Output the [x, y] coordinate of the center of the cell containing the given text.  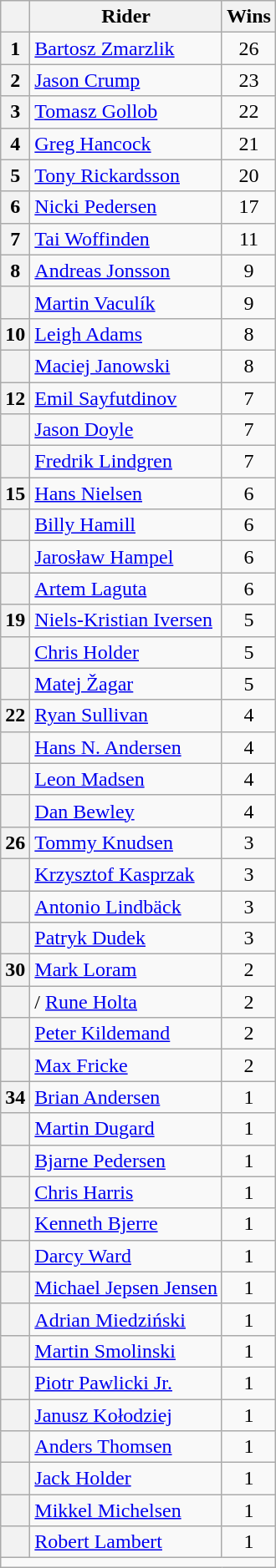
Max Fricke [126, 1065]
Hans Nielsen [126, 493]
Krzysztof Kasprzak [126, 874]
Fredrik Lindgren [126, 462]
Tony Rickardsson [126, 175]
Hans N. Andersen [126, 747]
Adrian Miedziński [126, 1319]
11 [248, 239]
Patryk Dudek [126, 938]
Anders Thomsen [126, 1447]
Greg Hancock [126, 144]
Leigh Adams [126, 334]
15 [15, 493]
19 [15, 620]
Bjarne Pedersen [126, 1161]
Dan Bewley [126, 811]
Antonio Lindbäck [126, 906]
Emil Sayfutdinov [126, 398]
Mikkel Michelsen [126, 1510]
Robert Lambert [126, 1542]
Martin Vaculík [126, 302]
17 [248, 207]
Billy Hamill [126, 525]
Andreas Jonsson [126, 271]
Tomasz Gollob [126, 112]
Niels-Kristian Iversen [126, 620]
12 [15, 398]
Bartosz Zmarzlik [126, 48]
34 [15, 1097]
Wins [248, 17]
Peter Kildemand [126, 1034]
Nicki Pedersen [126, 207]
Janusz Kołodziej [126, 1415]
30 [15, 970]
/ Rune Holta [126, 1002]
Leon Madsen [126, 779]
Jason Crump [126, 80]
Chris Harris [126, 1192]
Rider [126, 17]
Maciej Janowski [126, 366]
20 [248, 175]
21 [248, 144]
Michael Jepsen Jensen [126, 1287]
Tommy Knudsen [126, 842]
Martin Smolinski [126, 1351]
Ryan Sullivan [126, 716]
Artem Laguta [126, 589]
Mark Loram [126, 970]
Jack Holder [126, 1479]
Martin Dugard [126, 1129]
Chris Holder [126, 652]
Piotr Pawlicki Jr. [126, 1383]
Kenneth Bjerre [126, 1224]
Jarosław Hampel [126, 557]
Matej Žagar [126, 684]
23 [248, 80]
Tai Woffinden [126, 239]
10 [15, 334]
Darcy Ward [126, 1256]
Jason Doyle [126, 430]
Brian Andersen [126, 1097]
